Output the [x, y] coordinate of the center of the cell containing the given text.  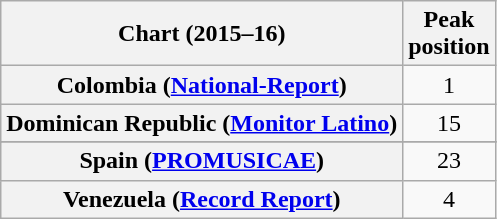
1 [449, 85]
4 [449, 199]
Peakposition [449, 34]
15 [449, 123]
Chart (2015–16) [202, 34]
Venezuela (Record Report) [202, 199]
23 [449, 161]
Spain (PROMUSICAE) [202, 161]
Dominican Republic (Monitor Latino) [202, 123]
Colombia (National-Report) [202, 85]
